Return (x, y) of the center of cell containing provided text 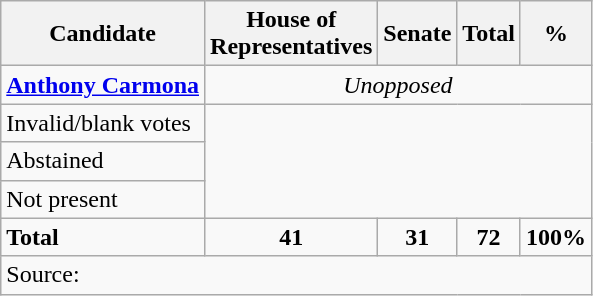
41 (292, 237)
% (556, 34)
72 (489, 237)
Not present (103, 199)
31 (418, 237)
Anthony Carmona (103, 85)
100% (556, 237)
Senate (418, 34)
Unopposed (398, 85)
House of Representatives (292, 34)
Candidate (103, 34)
Source: (296, 275)
Invalid/blank votes (103, 123)
Abstained (103, 161)
